Extract the [x, y] coordinate from the center of the cell holding the provided text.  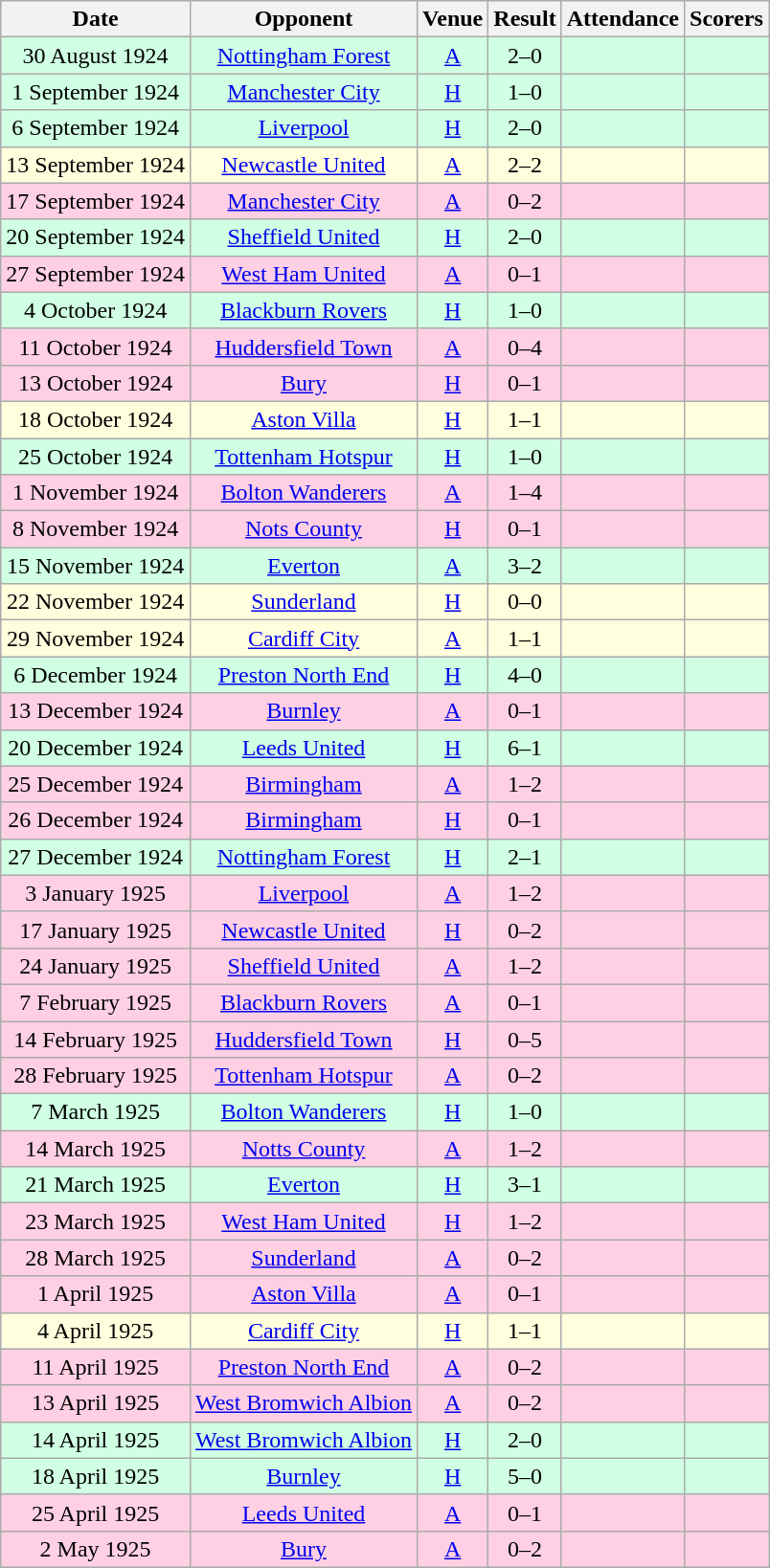
Venue [453, 19]
11 October 1924 [96, 347]
11 April 1925 [96, 1367]
21 March 1925 [96, 1185]
13 October 1924 [96, 383]
Opponent [303, 19]
3 January 1925 [96, 893]
4 April 1925 [96, 1331]
17 January 1925 [96, 930]
14 April 1925 [96, 1440]
25 December 1924 [96, 784]
6 December 1924 [96, 675]
29 November 1924 [96, 638]
Date [96, 19]
0–5 [525, 1039]
2 May 1925 [96, 1549]
28 February 1925 [96, 1076]
1 September 1924 [96, 92]
1 November 1924 [96, 493]
24 January 1925 [96, 966]
27 September 1924 [96, 274]
25 October 1924 [96, 457]
18 April 1925 [96, 1476]
4–0 [525, 675]
5–0 [525, 1476]
2–2 [525, 165]
26 December 1924 [96, 820]
3–1 [525, 1185]
28 March 1925 [96, 1258]
7 March 1925 [96, 1112]
1 April 1925 [96, 1294]
3–2 [525, 566]
6–1 [525, 748]
30 August 1924 [96, 56]
2–1 [525, 857]
1–4 [525, 493]
0–0 [525, 602]
Notts County [303, 1149]
15 November 1924 [96, 566]
18 October 1924 [96, 419]
Scorers [727, 19]
13 September 1924 [96, 165]
14 March 1925 [96, 1149]
0–4 [525, 347]
27 December 1924 [96, 857]
20 December 1924 [96, 748]
Nots County [303, 529]
25 April 1925 [96, 1512]
4 October 1924 [96, 310]
14 February 1925 [96, 1039]
8 November 1924 [96, 529]
22 November 1924 [96, 602]
6 September 1924 [96, 128]
23 March 1925 [96, 1221]
20 September 1924 [96, 237]
17 September 1924 [96, 201]
13 December 1924 [96, 711]
13 April 1925 [96, 1403]
Attendance [623, 19]
Result [525, 19]
7 February 1925 [96, 1002]
